Output the [X, Y] coordinate of the center of the cell containing the given text.  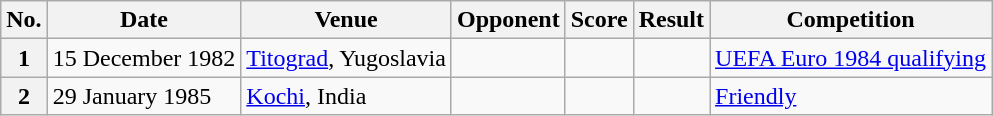
Kochi, India [346, 96]
Opponent [508, 20]
Competition [851, 20]
15 December 1982 [144, 58]
Friendly [851, 96]
Venue [346, 20]
UEFA Euro 1984 qualifying [851, 58]
Score [599, 20]
2 [24, 96]
Date [144, 20]
Titograd, Yugoslavia [346, 58]
29 January 1985 [144, 96]
No. [24, 20]
1 [24, 58]
Result [671, 20]
